Capture the cell that displays the provided text and extract its (X, Y) central coordinate. 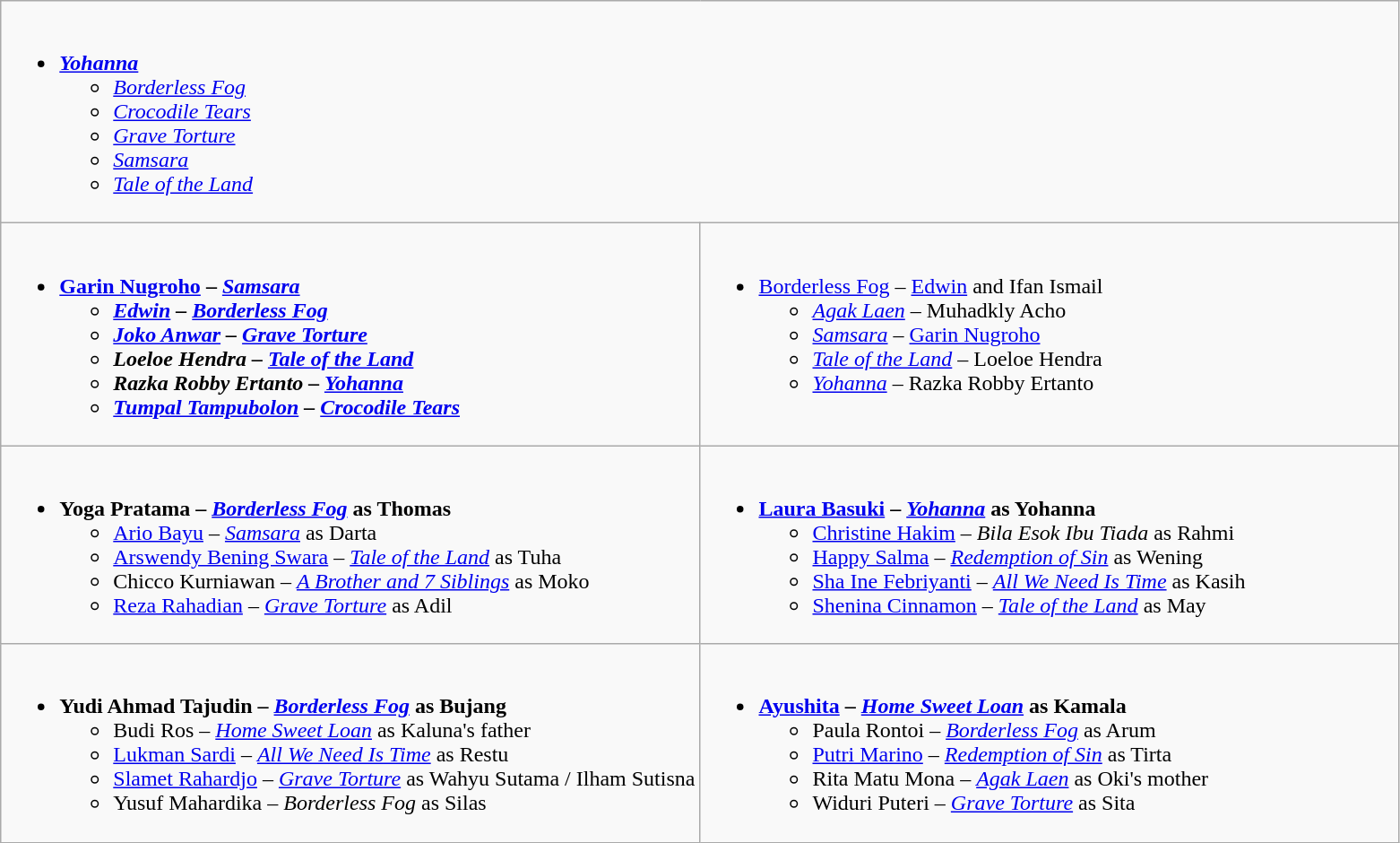
YohannaBorderless FogCrocodile TearsGrave TortureSamsaraTale of the Land (700, 112)
Borderless Fog – Edwin and Ifan IsmailAgak Laen – Muhadkly AchoSamsara – Garin NugrohoTale of the Land – Loeloe HendraYohanna – Razka Robby Ertanto (1050, 335)
